Identify which cell holds the provided text, then report its (X, Y) central coordinate. 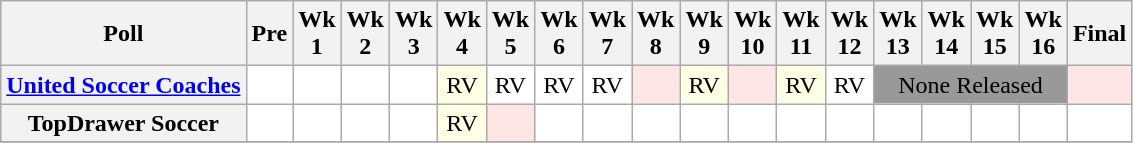
Wk8 (656, 34)
Wk7 (607, 34)
Wk12 (849, 34)
Wk3 (413, 34)
Poll (124, 34)
Wk4 (462, 34)
None Released (971, 85)
Wk2 (365, 34)
Wk10 (752, 34)
TopDrawer Soccer (124, 123)
Wk6 (559, 34)
Final (1099, 34)
Wk5 (510, 34)
Wk14 (946, 34)
Wk9 (704, 34)
Wk13 (898, 34)
United Soccer Coaches (124, 85)
Wk16 (1043, 34)
Pre (270, 34)
Wk11 (801, 34)
Wk15 (994, 34)
Wk1 (317, 34)
